Locate the cell with the specified text and output its (X, Y) center coordinate. 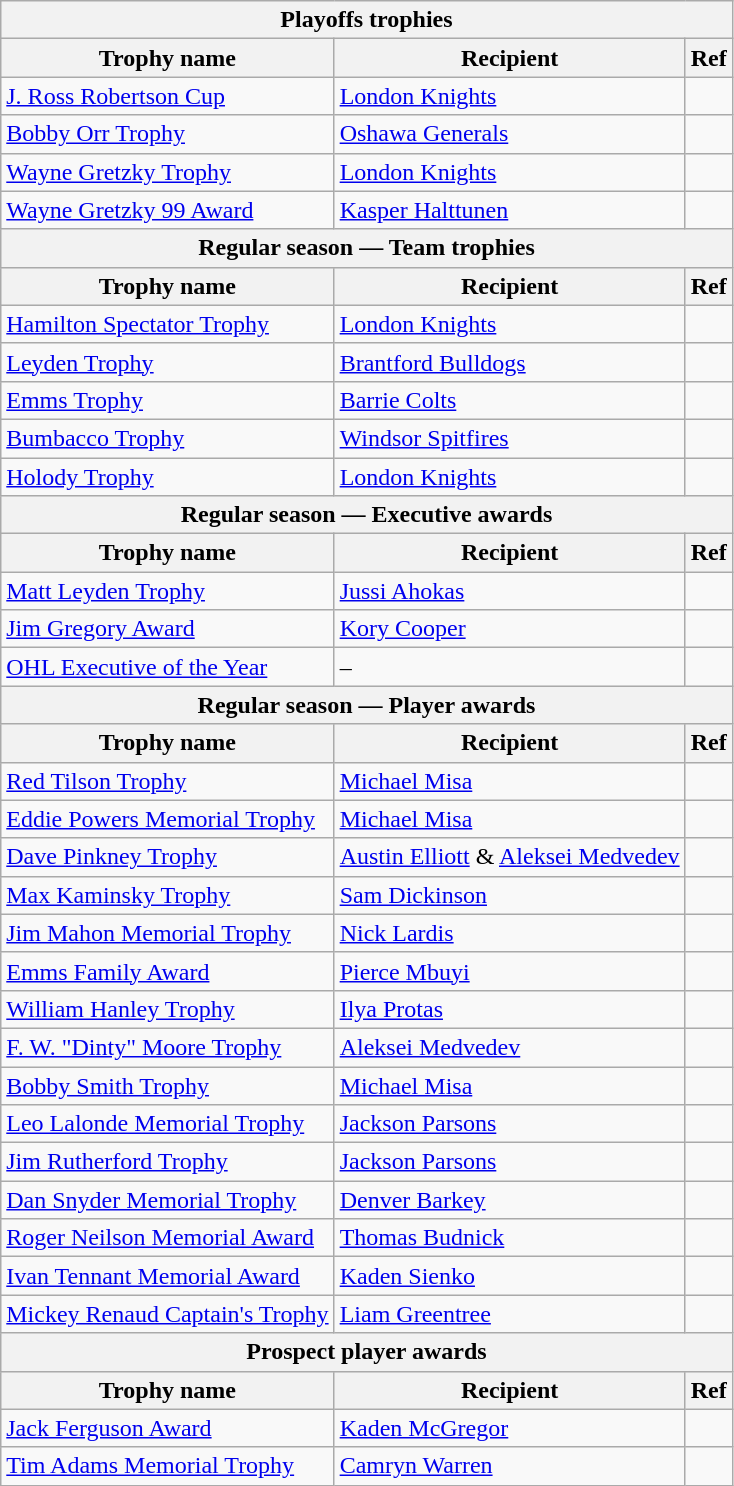
Max Kaminsky Trophy (168, 895)
Dan Snyder Memorial Trophy (168, 1200)
Emms Trophy (168, 400)
Kaden Sienko (510, 1276)
Regular season — Team trophies (366, 248)
Eddie Powers Memorial Trophy (168, 819)
Austin Elliott & Aleksei Medvedev (510, 857)
Mickey Renaud Captain's Trophy (168, 1314)
Holody Trophy (168, 477)
Leo Lalonde Memorial Trophy (168, 1124)
Prospect player awards (366, 1352)
Bobby Smith Trophy (168, 1085)
Emms Family Award (168, 971)
Jim Mahon Memorial Trophy (168, 933)
Regular season — Executive awards (366, 515)
Windsor Spitfires (510, 438)
– (510, 667)
Liam Greentree (510, 1314)
Wayne Gretzky Trophy (168, 172)
Leyden Trophy (168, 362)
Aleksei Medvedev (510, 1047)
Barrie Colts (510, 400)
Kory Cooper (510, 629)
Kaden McGregor (510, 1428)
Regular season — Player awards (366, 705)
Playoffs trophies (366, 20)
Ilya Protas (510, 1009)
Wayne Gretzky 99 Award (168, 210)
Jim Gregory Award (168, 629)
OHL Executive of the Year (168, 667)
Denver Barkey (510, 1200)
Jim Rutherford Trophy (168, 1162)
Tim Adams Memorial Trophy (168, 1466)
Nick Lardis (510, 933)
J. Ross Robertson Cup (168, 96)
Thomas Budnick (510, 1238)
Matt Leyden Trophy (168, 591)
Dave Pinkney Trophy (168, 857)
Sam Dickinson (510, 895)
Kasper Halttunen (510, 210)
F. W. "Dinty" Moore Trophy (168, 1047)
Camryn Warren (510, 1466)
Brantford Bulldogs (510, 362)
Roger Neilson Memorial Award (168, 1238)
William Hanley Trophy (168, 1009)
Jussi Ahokas (510, 591)
Bumbacco Trophy (168, 438)
Red Tilson Trophy (168, 781)
Pierce Mbuyi (510, 971)
Hamilton Spectator Trophy (168, 324)
Bobby Orr Trophy (168, 134)
Oshawa Generals (510, 134)
Jack Ferguson Award (168, 1428)
Ivan Tennant Memorial Award (168, 1276)
